Determine the (X, Y) coordinate at the center of the cell enclosing the given text.  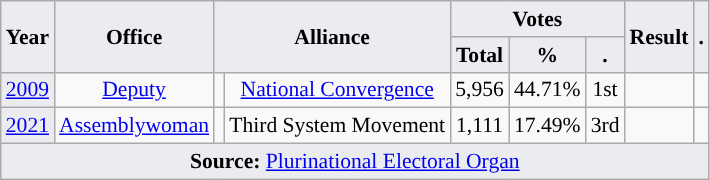
Deputy (134, 90)
% (548, 55)
Alliance (332, 36)
5,956 (480, 90)
44.71% (548, 90)
17.49% (548, 126)
1,111 (480, 126)
1st (606, 90)
Votes (537, 19)
2009 (28, 90)
3rd (606, 126)
Total (480, 55)
2021 (28, 126)
Third System Movement (337, 126)
Office (134, 36)
Source: Plurinational Electoral Organ (355, 162)
National Convergence (337, 90)
Assemblywoman (134, 126)
Year (28, 36)
Result (658, 36)
